Output the [X, Y] coordinate of the center of the cell containing the given text.  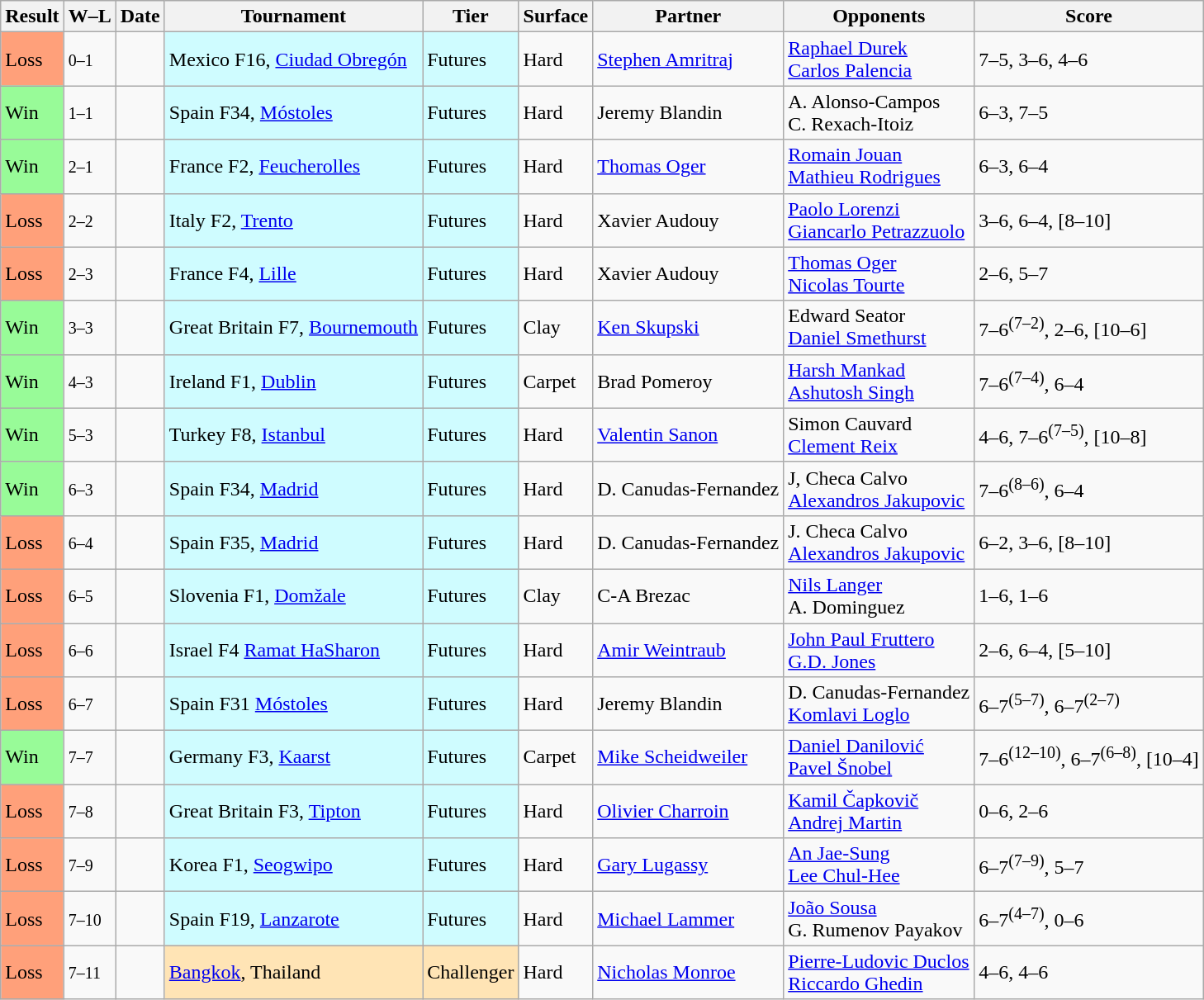
Edward Seator Daniel Smethurst [879, 327]
4–6, 7–6(7–5), [10–8] [1089, 434]
Italy F2, Trento [293, 220]
Kamil Čapkovič Andrej Martin [879, 811]
Result [32, 17]
An Jae-Sung Lee Chul-Hee [879, 865]
7–6(8–6), 6–4 [1089, 489]
6–3, 6–4 [1089, 167]
W–L [89, 17]
6–6 [89, 649]
Date [140, 17]
Challenger [471, 973]
2–6, 5–7 [1089, 274]
Thomas Oger [689, 167]
Partner [689, 17]
Gary Lugassy [689, 865]
Spain F34, Madrid [293, 489]
Amir Weintraub [689, 649]
Romain Jouan Mathieu Rodrigues [879, 167]
Opponents [879, 17]
Spain F31 Móstoles [293, 704]
7–6(7–2), 2–6, [10–6] [1089, 327]
Tier [471, 17]
France F4, Lille [293, 274]
Nicholas Monroe [689, 973]
Spain F35, Madrid [293, 542]
3–3 [89, 327]
A. Alonso-Campos C. Rexach-Itoiz [879, 112]
J, Checa Calvo Alexandros Jakupovic [879, 489]
Nils Langer A. Dominguez [879, 596]
7–8 [89, 811]
Paolo Lorenzi Giancarlo Petrazzuolo [879, 220]
Stephen Amritraj [689, 59]
Harsh Mankad Ashutosh Singh [879, 382]
6–7 [89, 704]
Pierre-Ludovic Duclos Riccardo Ghedin [879, 973]
2–1 [89, 167]
6–7(5–7), 6–7(2–7) [1089, 704]
7–7 [89, 758]
7–11 [89, 973]
Great Britain F3, Tipton [293, 811]
6–5 [89, 596]
Surface [556, 17]
7–6(7–4), 6–4 [1089, 382]
Mexico F16, Ciudad Obregón [293, 59]
John Paul Fruttero G.D. Jones [879, 649]
6–7(7–9), 5–7 [1089, 865]
2–2 [89, 220]
Israel F4 Ramat HaSharon [293, 649]
6–7(4–7), 0–6 [1089, 918]
4–3 [89, 382]
2–6, 6–4, [5–10] [1089, 649]
Ken Skupski [689, 327]
Thomas Oger Nicolas Tourte [879, 274]
Score [1089, 17]
D. Canudas-Fernandez Komlavi Loglo [879, 704]
Spain F34, Móstoles [293, 112]
Michael Lammer [689, 918]
6–2, 3–6, [8–10] [1089, 542]
C-A Brezac [689, 596]
Tournament [293, 17]
Ireland F1, Dublin [293, 382]
1–1 [89, 112]
5–3 [89, 434]
Valentin Sanon [689, 434]
Simon Cauvard Clement Reix [879, 434]
7–9 [89, 865]
Daniel Danilović Pavel Šnobel [879, 758]
6–3, 7–5 [1089, 112]
4–6, 4–6 [1089, 973]
Raphael Durek Carlos Palencia [879, 59]
Slovenia F1, Domžale [293, 596]
France F2, Feucherolles [293, 167]
Mike Scheidweiler [689, 758]
7–10 [89, 918]
6–4 [89, 542]
Turkey F8, Istanbul [293, 434]
2–3 [89, 274]
7–6(12–10), 6–7(6–8), [10–4] [1089, 758]
Great Britain F7, Bournemouth [293, 327]
Germany F3, Kaarst [293, 758]
Bangkok, Thailand [293, 973]
J. Checa Calvo Alexandros Jakupovic [879, 542]
Brad Pomeroy [689, 382]
7–5, 3–6, 4–6 [1089, 59]
1–6, 1–6 [1089, 596]
6–3 [89, 489]
3–6, 6–4, [8–10] [1089, 220]
João Sousa G. Rumenov Payakov [879, 918]
0–1 [89, 59]
Olivier Charroin [689, 811]
0–6, 2–6 [1089, 811]
Spain F19, Lanzarote [293, 918]
Korea F1, Seogwipo [293, 865]
